Identify which cell holds the provided text, then report its [X, Y] central coordinate. 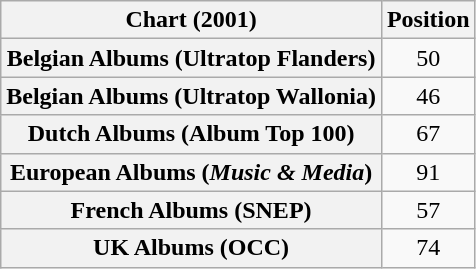
91 [428, 172]
French Albums (SNEP) [192, 210]
Belgian Albums (Ultratop Flanders) [192, 58]
Belgian Albums (Ultratop Wallonia) [192, 96]
67 [428, 134]
Dutch Albums (Album Top 100) [192, 134]
Chart (2001) [192, 20]
74 [428, 248]
Position [428, 20]
UK Albums (OCC) [192, 248]
46 [428, 96]
57 [428, 210]
European Albums (Music & Media) [192, 172]
50 [428, 58]
